Pinpoint the cell where the given text exists, returning its (x, y) midpoint coordinate. 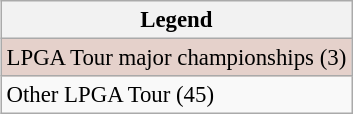
Other LPGA Tour (45) (176, 95)
Legend (176, 20)
LPGA Tour major championships (3) (176, 58)
